Detect which cell encompasses the target text, then output its (x, y) center coordinate. 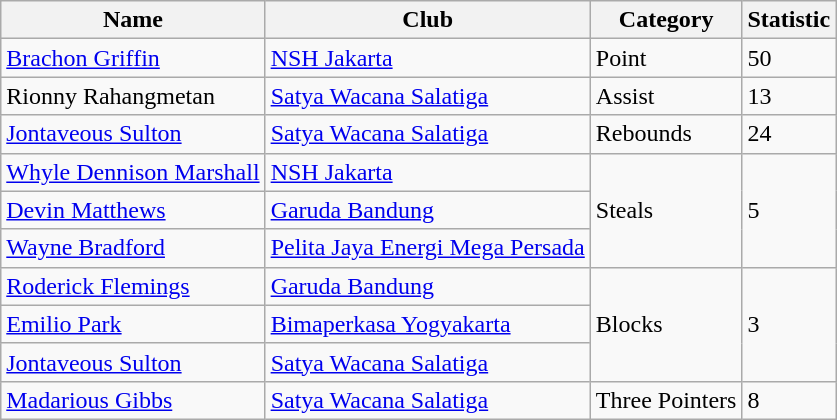
Club (428, 20)
5 (789, 210)
Blocks (666, 324)
Whyle Dennison Marshall (133, 172)
Rebounds (666, 134)
Madarious Gibbs (133, 400)
Assist (666, 96)
Steals (666, 210)
13 (789, 96)
8 (789, 400)
24 (789, 134)
Wayne Bradford (133, 248)
3 (789, 324)
Devin Matthews (133, 210)
Point (666, 58)
Category (666, 20)
Brachon Griffin (133, 58)
Emilio Park (133, 324)
Rionny Rahangmetan (133, 96)
Statistic (789, 20)
Roderick Flemings (133, 286)
Pelita Jaya Energi Mega Persada (428, 248)
Three Pointers (666, 400)
Bimaperkasa Yogyakarta (428, 324)
Name (133, 20)
50 (789, 58)
